Capture the cell that displays the provided text and extract its (X, Y) central coordinate. 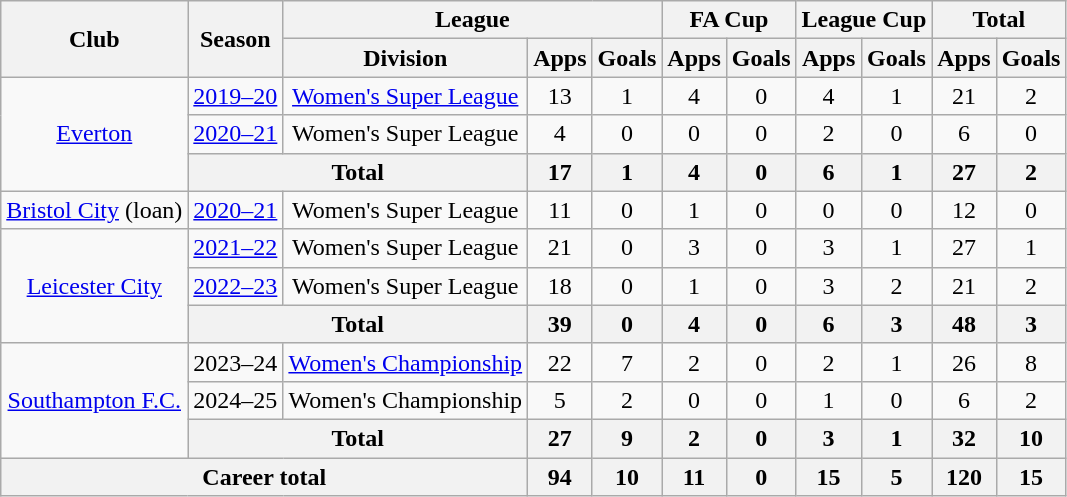
13 (560, 96)
Club (94, 39)
2019–20 (236, 96)
2022–23 (236, 286)
League Cup (864, 20)
48 (964, 324)
8 (1031, 362)
Southampton F.C. (94, 400)
Division (406, 58)
FA Cup (729, 20)
Leicester City (94, 286)
2021–22 (236, 248)
120 (964, 477)
2023–24 (236, 362)
39 (560, 324)
Everton (94, 134)
Career total (264, 477)
7 (627, 362)
94 (560, 477)
17 (560, 172)
18 (560, 286)
22 (560, 362)
9 (627, 438)
Bristol City (loan) (94, 210)
32 (964, 438)
Season (236, 39)
League (472, 20)
26 (964, 362)
12 (964, 210)
2024–25 (236, 400)
